Provide the (x, y) coordinate of the cell's center where the given text is located.  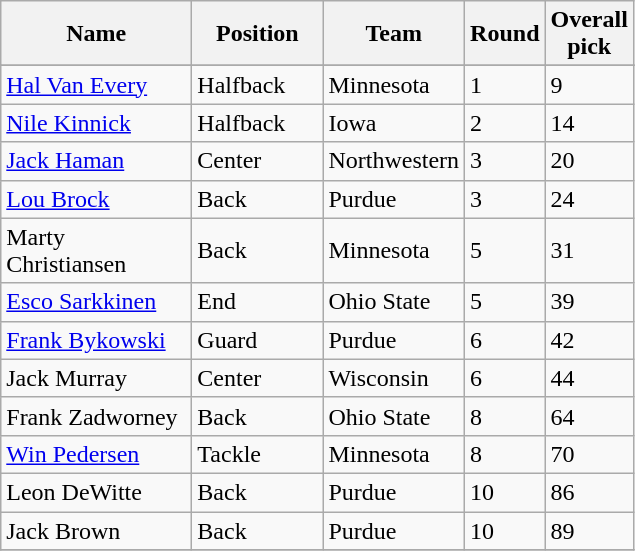
64 (589, 416)
Jack Murray (96, 378)
End (258, 302)
Iowa (394, 123)
Position (258, 34)
20 (589, 161)
39 (589, 302)
86 (589, 492)
Frank Bykowski (96, 340)
2 (505, 123)
Jack Haman (96, 161)
Hal Van Every (96, 85)
24 (589, 199)
9 (589, 85)
Nile Kinnick (96, 123)
44 (589, 378)
Marty Christiansen (96, 250)
Round (505, 34)
Frank Zadworney (96, 416)
Guard (258, 340)
Win Pedersen (96, 454)
Tackle (258, 454)
31 (589, 250)
1 (505, 85)
14 (589, 123)
Jack Brown (96, 531)
Northwestern (394, 161)
42 (589, 340)
Lou Brock (96, 199)
70 (589, 454)
Leon DeWitte (96, 492)
Wisconsin (394, 378)
Esco Sarkkinen (96, 302)
89 (589, 531)
Team (394, 34)
Overall pick (589, 34)
Name (96, 34)
